From the cell containing the given text, extract its center point as (X, Y) coordinate. 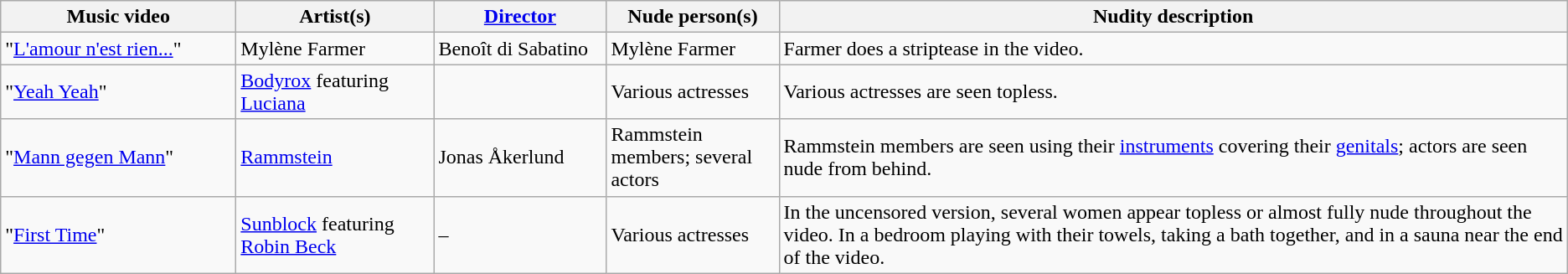
– (520, 235)
"First Time" (119, 235)
"Yeah Yeah" (119, 92)
Rammstein (335, 158)
Bodyrox featuring Luciana (335, 92)
"L'amour n'est rien..." (119, 49)
Various actresses are seen topless. (1173, 92)
Nude person(s) (693, 17)
Sunblock featuring Robin Beck (335, 235)
Music video (119, 17)
Rammstein members are seen using their instruments covering their genitals; actors are seen nude from behind. (1173, 158)
Nudity description (1173, 17)
Rammstein members; several actors (693, 158)
Artist(s) (335, 17)
Jonas Åkerlund (520, 158)
Benoît di Sabatino (520, 49)
Farmer does a striptease in the video. (1173, 49)
Director (520, 17)
"Mann gegen Mann" (119, 158)
